Output the (x, y) coordinate of the center of the cell containing the given text.  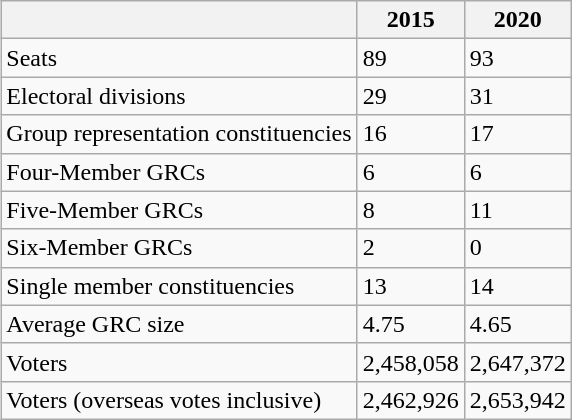
Voters (179, 362)
2,653,942 (518, 400)
11 (518, 210)
2,647,372 (518, 362)
2020 (518, 20)
4.65 (518, 324)
14 (518, 286)
17 (518, 134)
89 (410, 58)
Four-Member GRCs (179, 172)
31 (518, 96)
Five-Member GRCs (179, 210)
29 (410, 96)
2,462,926 (410, 400)
Voters (overseas votes inclusive) (179, 400)
93 (518, 58)
0 (518, 248)
4.75 (410, 324)
13 (410, 286)
Group representation constituencies (179, 134)
2015 (410, 20)
Six-Member GRCs (179, 248)
8 (410, 210)
Seats (179, 58)
Electoral divisions (179, 96)
Average GRC size (179, 324)
2,458,058 (410, 362)
16 (410, 134)
2 (410, 248)
Single member constituencies (179, 286)
